Return [X, Y] of the center of cell containing provided text 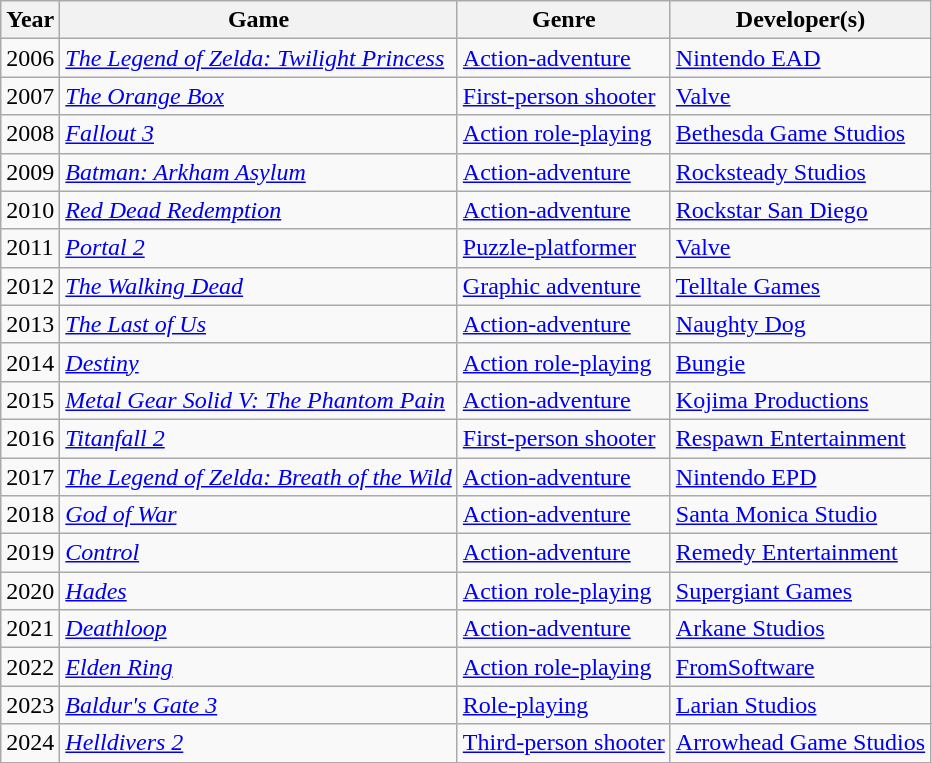
2010 [30, 210]
Red Dead Redemption [258, 210]
2012 [30, 286]
Nintendo EAD [800, 58]
The Walking Dead [258, 286]
2007 [30, 96]
The Legend of Zelda: Twilight Princess [258, 58]
Remedy Entertainment [800, 553]
Titanfall 2 [258, 438]
Destiny [258, 362]
FromSoftware [800, 667]
Bungie [800, 362]
Rocksteady Studios [800, 172]
Puzzle-platformer [564, 248]
Rockstar San Diego [800, 210]
2016 [30, 438]
Kojima Productions [800, 400]
Game [258, 20]
2008 [30, 134]
Genre [564, 20]
Bethesda Game Studios [800, 134]
2011 [30, 248]
Hades [258, 591]
2023 [30, 705]
Year [30, 20]
Naughty Dog [800, 324]
Fallout 3 [258, 134]
Nintendo EPD [800, 477]
Role-playing [564, 705]
Metal Gear Solid V: The Phantom Pain [258, 400]
Telltale Games [800, 286]
2020 [30, 591]
2022 [30, 667]
Baldur's Gate 3 [258, 705]
Arrowhead Game Studios [800, 743]
Deathloop [258, 629]
The Legend of Zelda: Breath of the Wild [258, 477]
Arkane Studios [800, 629]
Helldivers 2 [258, 743]
God of War [258, 515]
2014 [30, 362]
Batman: Arkham Asylum [258, 172]
Supergiant Games [800, 591]
Santa Monica Studio [800, 515]
2009 [30, 172]
2024 [30, 743]
Portal 2 [258, 248]
Developer(s) [800, 20]
Graphic adventure [564, 286]
Elden Ring [258, 667]
2017 [30, 477]
The Last of Us [258, 324]
2013 [30, 324]
Respawn Entertainment [800, 438]
Control [258, 553]
2018 [30, 515]
2006 [30, 58]
The Orange Box [258, 96]
2021 [30, 629]
Larian Studios [800, 705]
2015 [30, 400]
Third-person shooter [564, 743]
2019 [30, 553]
